Determine the [X, Y] coordinate at the center of the cell enclosing the given text.  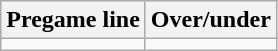
Over/under [210, 20]
Pregame line [74, 20]
